Find where the given text appears and provide that cell's center as [X, Y] coordinate. 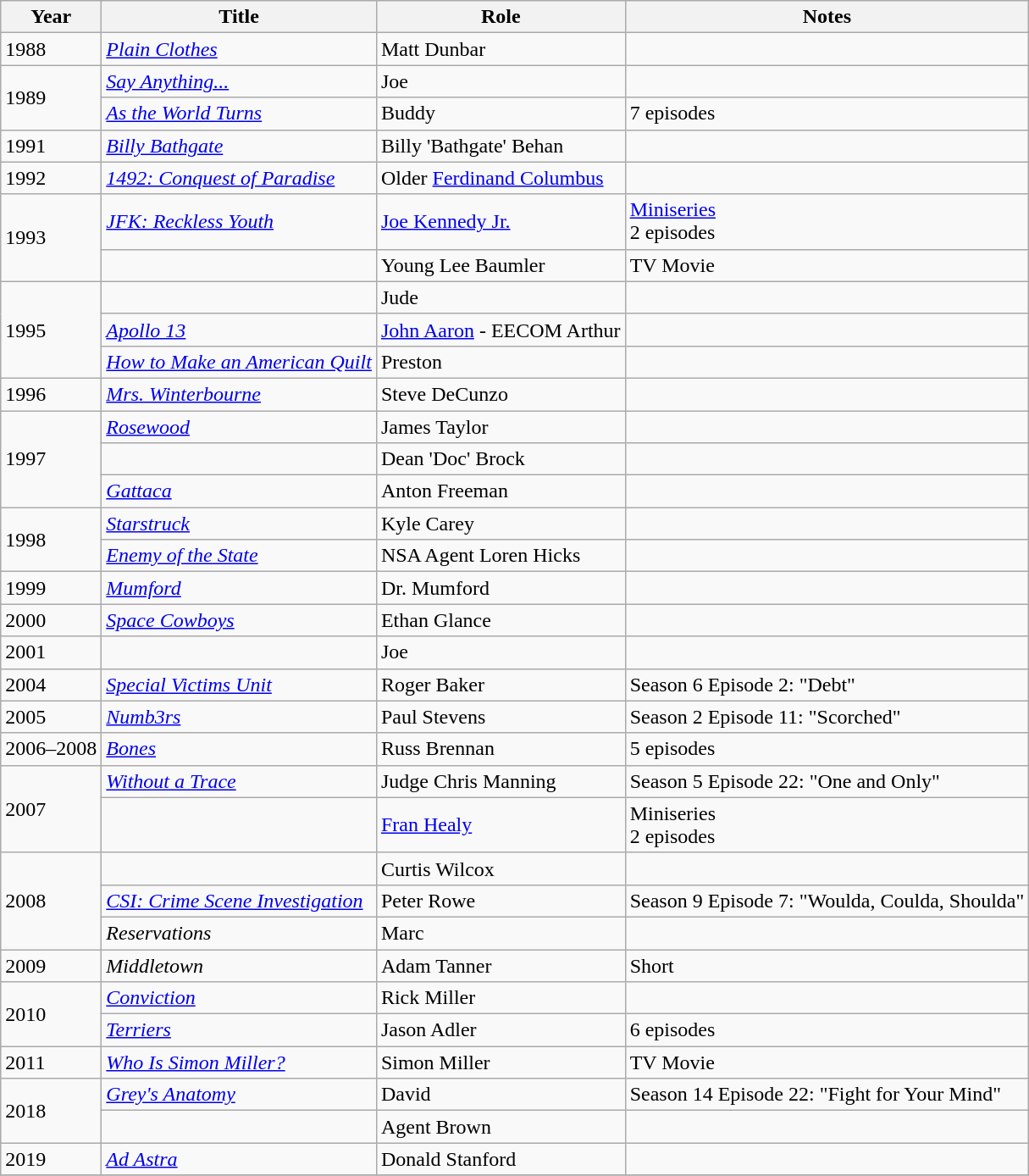
CSI: Crime Scene Investigation [239, 901]
Marc [501, 933]
2018 [51, 1111]
5 episodes [827, 749]
2011 [51, 1062]
2009 [51, 965]
How to Make an American Quilt [239, 362]
Simon Miller [501, 1062]
2000 [51, 620]
Season 2 Episode 11: "Scorched" [827, 717]
Role [501, 17]
2001 [51, 652]
Numb3rs [239, 717]
Adam Tanner [501, 965]
Ethan Glance [501, 620]
Agent Brown [501, 1127]
Mrs. Winterbourne [239, 394]
Year [51, 17]
1998 [51, 540]
Who Is Simon Miller? [239, 1062]
Gattaca [239, 491]
1993 [51, 237]
Say Anything... [239, 81]
Judge Chris Manning [501, 781]
Preston [501, 362]
Special Victims Unit [239, 685]
Short [827, 965]
7 episodes [827, 114]
John Aaron - EECOM Arthur [501, 330]
Season 14 Episode 22: "Fight for Your Mind" [827, 1095]
Curtis Wilcox [501, 868]
Reservations [239, 933]
1996 [51, 394]
1999 [51, 588]
1991 [51, 146]
1989 [51, 97]
Notes [827, 17]
James Taylor [501, 426]
2006–2008 [51, 749]
NSA Agent Loren Hicks [501, 556]
Mumford [239, 588]
1988 [51, 49]
Donald Stanford [501, 1159]
Billy Bathgate [239, 146]
Starstruck [239, 524]
Dr. Mumford [501, 588]
Space Cowboys [239, 620]
Grey's Anatomy [239, 1095]
Jude [501, 297]
Paul Stevens [501, 717]
Season 9 Episode 7: "Woulda, Coulda, Shoulda" [827, 901]
Plain Clothes [239, 49]
Russ Brennan [501, 749]
Apollo 13 [239, 330]
Billy 'Bathgate' Behan [501, 146]
Without a Trace [239, 781]
Dean 'Doc' Brock [501, 459]
Conviction [239, 998]
1992 [51, 178]
Anton Freeman [501, 491]
2019 [51, 1159]
6 episodes [827, 1030]
Matt Dunbar [501, 49]
Ad Astra [239, 1159]
Middletown [239, 965]
Rosewood [239, 426]
Enemy of the State [239, 556]
Kyle Carey [501, 524]
Young Lee Baumler [501, 265]
1492: Conquest of Paradise [239, 178]
2004 [51, 685]
Roger Baker [501, 685]
Older Ferdinand Columbus [501, 178]
1997 [51, 458]
Fran Healy [501, 825]
Title [239, 17]
Jason Adler [501, 1030]
Season 5 Episode 22: "One and Only" [827, 781]
David [501, 1095]
2005 [51, 717]
Season 6 Episode 2: "Debt" [827, 685]
2010 [51, 1014]
Buddy [501, 114]
1995 [51, 330]
2008 [51, 901]
Steve DeCunzo [501, 394]
Terriers [239, 1030]
JFK: Reckless Youth [239, 222]
Bones [239, 749]
Peter Rowe [501, 901]
2007 [51, 808]
Rick Miller [501, 998]
As the World Turns [239, 114]
Joe Kennedy Jr. [501, 222]
